Detect which cell encompasses the target text, then output its [x, y] center coordinate. 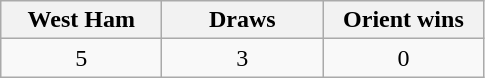
3 [242, 58]
West Ham [82, 20]
Draws [242, 20]
Orient wins [404, 20]
5 [82, 58]
0 [404, 58]
